Search for the cell housing the specified text and yield its [X, Y] center coordinate. 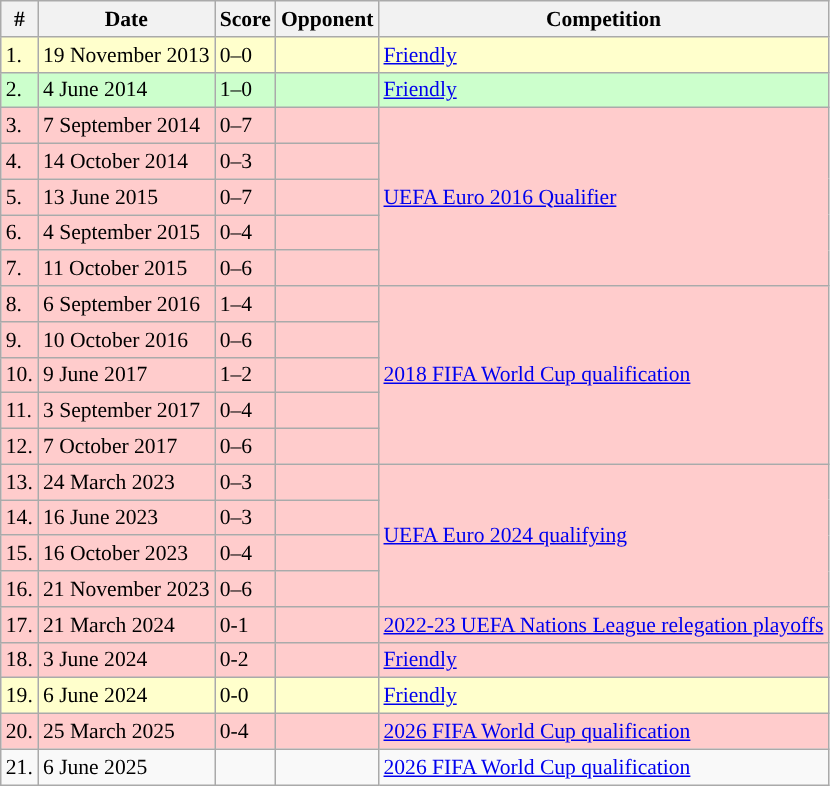
2. [20, 90]
8. [20, 304]
13. [20, 482]
21 November 2023 [126, 589]
21. [20, 767]
10 October 2016 [126, 340]
6 June 2024 [126, 696]
Opponent [328, 19]
1–4 [246, 304]
16. [20, 589]
10. [20, 375]
12. [20, 447]
7 October 2017 [126, 447]
3 September 2017 [126, 411]
18. [20, 660]
0-4 [246, 732]
11 October 2015 [126, 269]
Score [246, 19]
16 June 2023 [126, 518]
3 June 2024 [126, 660]
9. [20, 340]
1–0 [246, 90]
1–2 [246, 375]
19 November 2013 [126, 55]
4 September 2015 [126, 233]
14. [20, 518]
15. [20, 554]
17. [20, 625]
UEFA Euro 2024 qualifying [603, 535]
13 June 2015 [126, 197]
24 March 2023 [126, 482]
2018 FIFA World Cup qualification [603, 375]
2022-23 UEFA Nations League relegation playoffs [603, 625]
0-2 [246, 660]
Date [126, 19]
11. [20, 411]
0-1 [246, 625]
9 June 2017 [126, 375]
14 October 2014 [126, 162]
25 March 2025 [126, 732]
6 June 2025 [126, 767]
7 September 2014 [126, 126]
Competition [603, 19]
21 March 2024 [126, 625]
0–0 [246, 55]
6. [20, 233]
UEFA Euro 2016 Qualifier [603, 197]
0-0 [246, 696]
# [20, 19]
4 June 2014 [126, 90]
7. [20, 269]
6 September 2016 [126, 304]
5. [20, 197]
1. [20, 55]
20. [20, 732]
19. [20, 696]
4. [20, 162]
3. [20, 126]
16 October 2023 [126, 554]
